Detect which cell encompasses the target text, then output its (x, y) center coordinate. 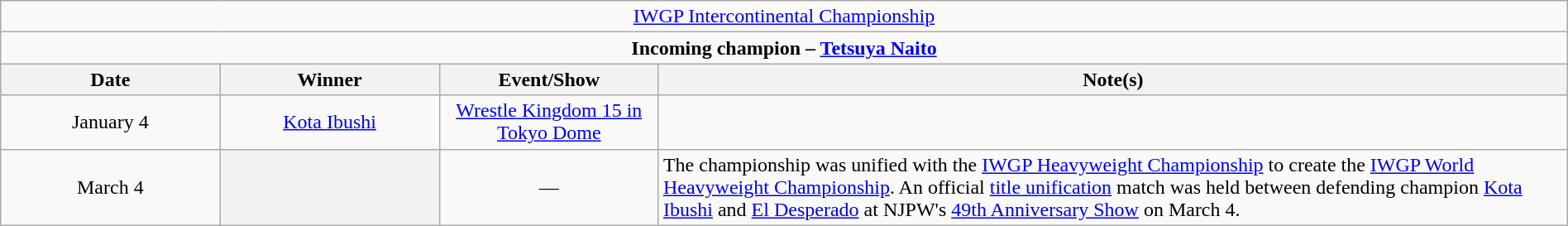
IWGP Intercontinental Championship (784, 17)
Note(s) (1113, 79)
Winner (329, 79)
January 4 (111, 123)
Event/Show (549, 79)
Incoming champion – Tetsuya Naito (784, 48)
March 4 (111, 187)
Date (111, 79)
Wrestle Kingdom 15 in Tokyo Dome (549, 123)
Kota Ibushi (329, 123)
— (549, 187)
